Determine the [x, y] coordinate at the center of the cell enclosing the given text.  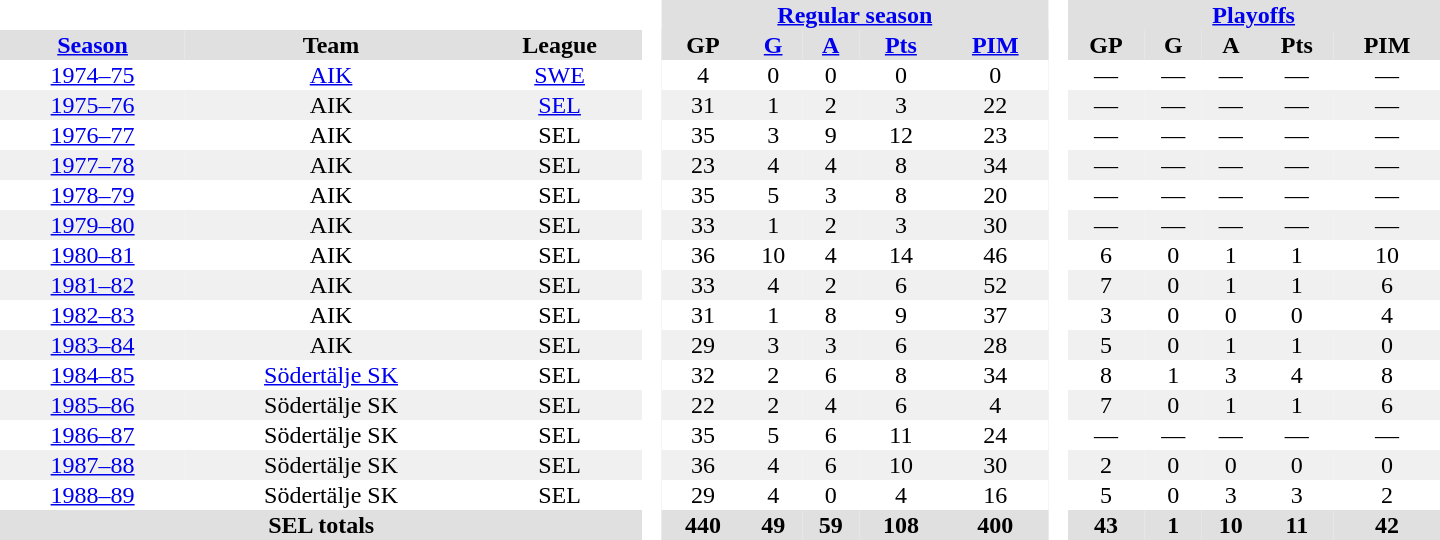
1984–85 [92, 375]
1978–79 [92, 195]
14 [900, 255]
Playoffs [1254, 15]
49 [772, 525]
1987–88 [92, 465]
SEL totals [321, 525]
League [560, 45]
24 [995, 435]
1977–78 [92, 165]
28 [995, 345]
1983–84 [92, 345]
400 [995, 525]
32 [702, 375]
1985–86 [92, 405]
Regular season [854, 15]
1974–75 [92, 75]
108 [900, 525]
SWE [560, 75]
1988–89 [92, 495]
1980–81 [92, 255]
Team [331, 45]
440 [702, 525]
42 [1387, 525]
1976–77 [92, 135]
16 [995, 495]
37 [995, 315]
20 [995, 195]
1979–80 [92, 225]
Season [92, 45]
43 [1106, 525]
1986–87 [92, 435]
52 [995, 285]
12 [900, 135]
46 [995, 255]
59 [830, 525]
1982–83 [92, 315]
1975–76 [92, 105]
1981–82 [92, 285]
